Output the (X, Y) coordinate of the center of the cell containing the given text.  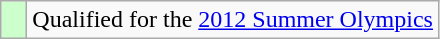
Qualified for the 2012 Summer Olympics (233, 20)
